Output the [X, Y] coordinate of the center of the cell containing the given text.  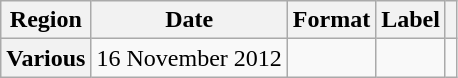
16 November 2012 [189, 58]
Region [46, 20]
Label [411, 20]
Date [189, 20]
Format [331, 20]
Various [46, 58]
